Identify which cell holds the provided text, then report its (X, Y) central coordinate. 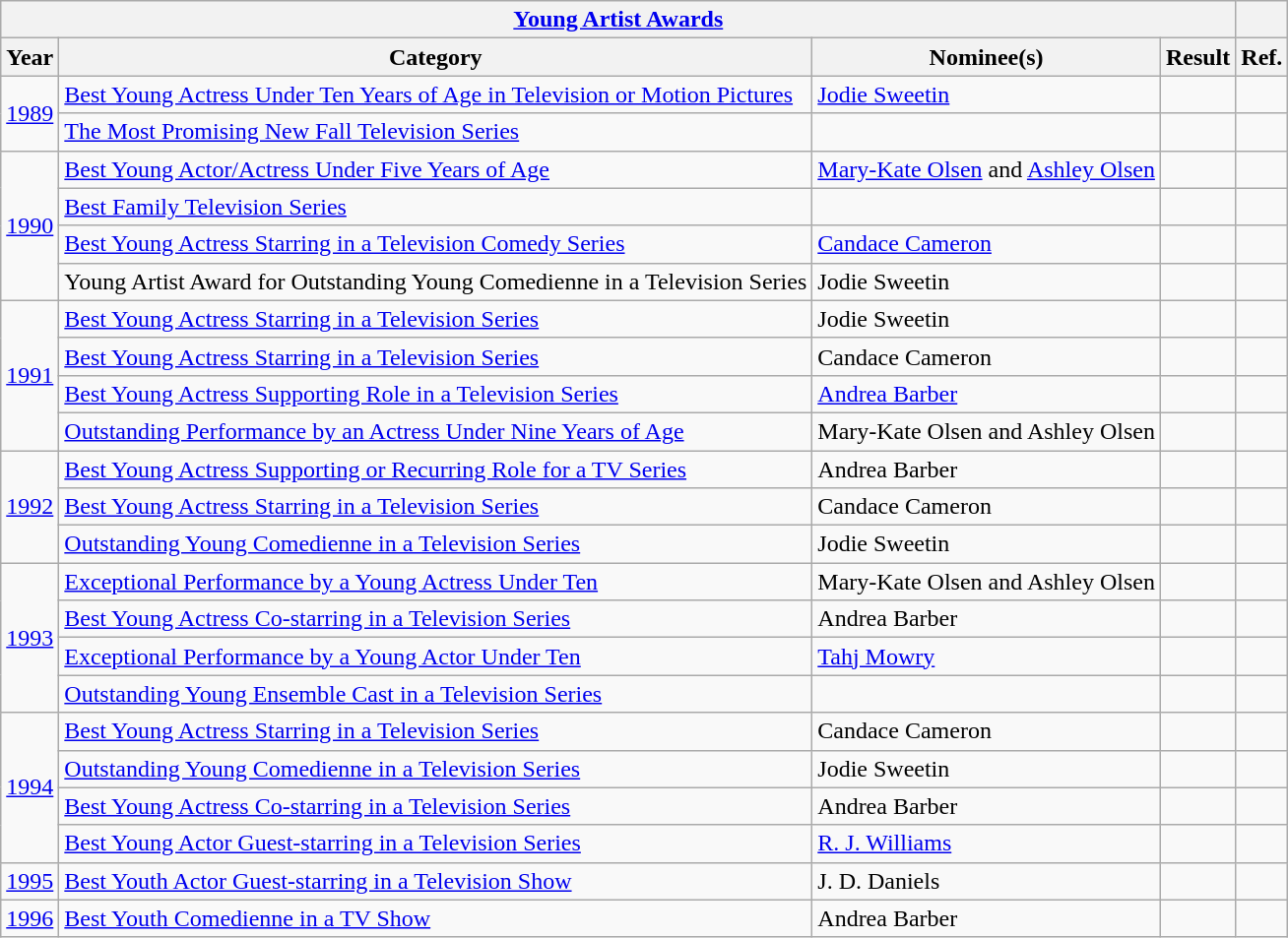
Year (30, 57)
1993 (30, 638)
Exceptional Performance by a Young Actor Under Ten (435, 657)
Outstanding Young Ensemble Cast in a Television Series (435, 694)
1989 (30, 113)
The Most Promising New Fall Television Series (435, 132)
Category (435, 57)
R. J. Williams (987, 844)
Outstanding Performance by an Actress Under Nine Years of Age (435, 431)
Young Artist Awards (618, 20)
Nominee(s) (987, 57)
Best Young Actor/Actress Under Five Years of Age (435, 169)
Young Artist Award for Outstanding Young Comedienne in a Television Series (435, 281)
Best Young Actress Supporting or Recurring Role for a TV Series (435, 469)
1992 (30, 507)
Best Young Actor Guest-starring in a Television Series (435, 844)
J. D. Daniels (987, 881)
1994 (30, 787)
Result (1197, 57)
1995 (30, 881)
1991 (30, 375)
Best Youth Comedienne in a TV Show (435, 918)
Best Young Actress Starring in a Television Comedy Series (435, 244)
1990 (30, 225)
Best Family Television Series (435, 207)
Best Young Actress Supporting Role in a Television Series (435, 394)
Ref. (1262, 57)
1996 (30, 918)
Exceptional Performance by a Young Actress Under Ten (435, 582)
Tahj Mowry (987, 657)
Best Young Actress Under Ten Years of Age in Television or Motion Pictures (435, 94)
Best Youth Actor Guest-starring in a Television Show (435, 881)
